Provide the [X, Y] coordinate of the cell's center where the given text is located.  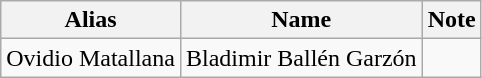
Bladimir Ballén Garzón [301, 58]
Name [301, 20]
Alias [91, 20]
Ovidio Matallana [91, 58]
Note [452, 20]
